Locate the cell with the specified text and output its (X, Y) center coordinate. 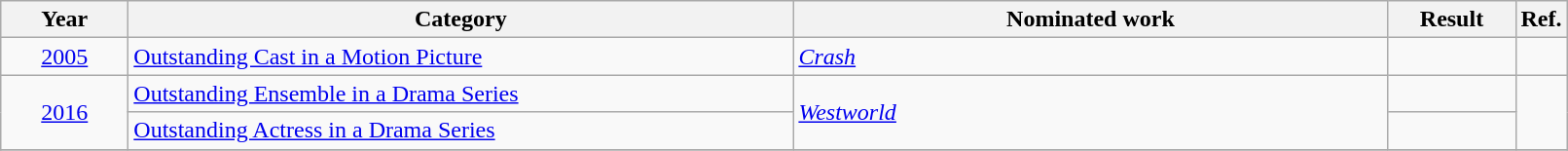
Year (64, 19)
2005 (64, 57)
Outstanding Actress in a Drama Series (461, 131)
Westworld (1090, 112)
2016 (64, 112)
Ref. (1542, 19)
Outstanding Ensemble in a Drama Series (461, 94)
Crash (1090, 57)
Category (461, 19)
Outstanding Cast in a Motion Picture (461, 57)
Nominated work (1090, 19)
Result (1452, 19)
